Return [X, Y] of the center of cell containing provided text 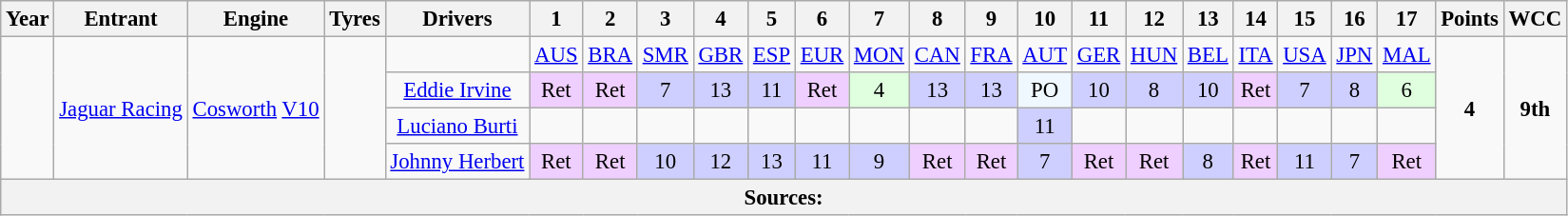
17 [1407, 19]
Points [1470, 19]
Jaguar Racing [121, 108]
15 [1305, 19]
GER [1098, 55]
AUS [556, 55]
Year [28, 19]
AUT [1044, 55]
Johnny Herbert [457, 162]
Tyres [355, 19]
3 [666, 19]
Engine [256, 19]
FRA [991, 55]
BEL [1209, 55]
ITA [1255, 55]
Sources: [784, 198]
Drivers [457, 19]
EUR [822, 55]
16 [1354, 19]
Eddie Irvine [457, 90]
SMR [666, 55]
1 [556, 19]
5 [772, 19]
Luciano Burti [457, 127]
BRA [610, 55]
HUN [1154, 55]
CAN [938, 55]
14 [1255, 19]
GBR [721, 55]
PO [1044, 90]
2 [610, 19]
Entrant [121, 19]
JPN [1354, 55]
MON [880, 55]
ESP [772, 55]
WCC [1535, 19]
9th [1535, 108]
Cosworth V10 [256, 108]
USA [1305, 55]
MAL [1407, 55]
